Provide the [X, Y] coordinate of the cell's center where the given text is located.  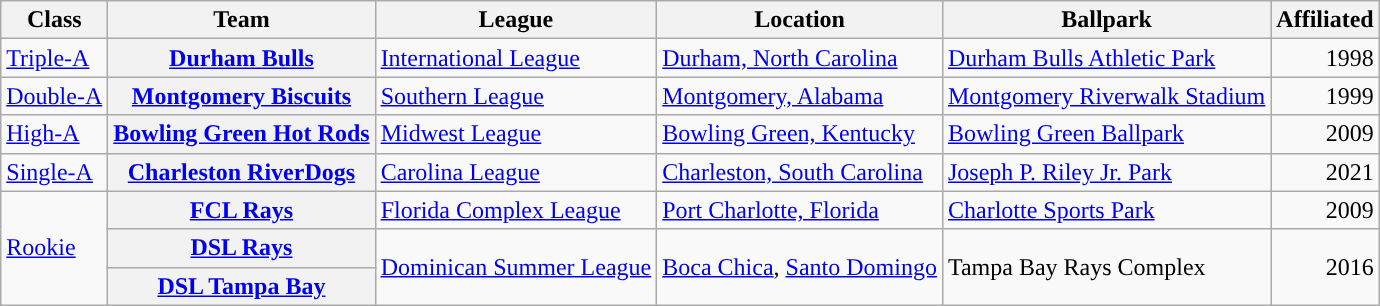
Location [800, 20]
Team [242, 20]
Bowling Green Hot Rods [242, 134]
Montgomery, Alabama [800, 96]
Dominican Summer League [516, 267]
Joseph P. Riley Jr. Park [1106, 172]
Charleston RiverDogs [242, 172]
Rookie [54, 248]
Montgomery Biscuits [242, 96]
Class [54, 20]
Midwest League [516, 134]
Bowling Green, Kentucky [800, 134]
Montgomery Riverwalk Stadium [1106, 96]
Triple-A [54, 58]
Durham, North Carolina [800, 58]
Charleston, South Carolina [800, 172]
Affiliated [1325, 20]
1999 [1325, 96]
Single-A [54, 172]
Boca Chica, Santo Domingo [800, 267]
Double-A [54, 96]
International League [516, 58]
Florida Complex League [516, 210]
Southern League [516, 96]
Tampa Bay Rays Complex [1106, 267]
FCL Rays [242, 210]
Durham Bulls [242, 58]
Bowling Green Ballpark [1106, 134]
Durham Bulls Athletic Park [1106, 58]
2021 [1325, 172]
Port Charlotte, Florida [800, 210]
Ballpark [1106, 20]
High-A [54, 134]
Charlotte Sports Park [1106, 210]
DSL Tampa Bay [242, 286]
1998 [1325, 58]
League [516, 20]
Carolina League [516, 172]
2016 [1325, 267]
DSL Rays [242, 248]
